Output the [x, y] coordinate of the center of the cell containing the given text.  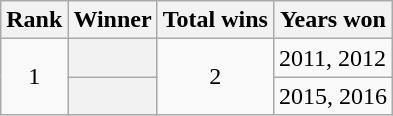
Total wins [215, 20]
2015, 2016 [332, 96]
2 [215, 77]
Winner [112, 20]
2011, 2012 [332, 58]
Years won [332, 20]
1 [34, 77]
Rank [34, 20]
